Capture the cell that displays the provided text and extract its [X, Y] central coordinate. 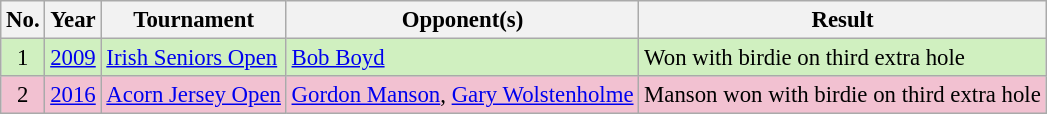
1 [23, 58]
2016 [73, 95]
2 [23, 95]
Irish Seniors Open [194, 58]
Gordon Manson, Gary Wolstenholme [462, 95]
Acorn Jersey Open [194, 95]
Result [842, 20]
Year [73, 20]
Tournament [194, 20]
Manson won with birdie on third extra hole [842, 95]
No. [23, 20]
Bob Boyd [462, 58]
2009 [73, 58]
Won with birdie on third extra hole [842, 58]
Opponent(s) [462, 20]
